Output the [x, y] coordinate of the center of the cell containing the given text.  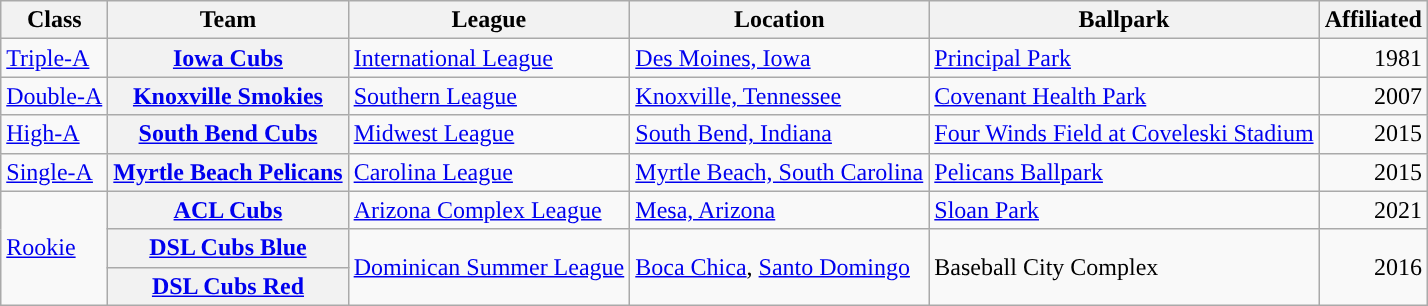
Southern League [489, 96]
Pelicans Ballpark [1124, 172]
1981 [1373, 58]
Class [54, 20]
Triple-A [54, 58]
DSL Cubs Red [228, 286]
Covenant Health Park [1124, 96]
ACL Cubs [228, 210]
Single-A [54, 172]
DSL Cubs Blue [228, 248]
Four Winds Field at Coveleski Stadium [1124, 134]
Double-A [54, 96]
South Bend, Indiana [780, 134]
High-A [54, 134]
League [489, 20]
Carolina League [489, 172]
Location [780, 20]
Knoxville, Tennessee [780, 96]
2007 [1373, 96]
Iowa Cubs [228, 58]
Myrtle Beach Pelicans [228, 172]
Ballpark [1124, 20]
Affiliated [1373, 20]
Sloan Park [1124, 210]
Mesa, Arizona [780, 210]
2021 [1373, 210]
South Bend Cubs [228, 134]
2016 [1373, 267]
Myrtle Beach, South Carolina [780, 172]
Rookie [54, 248]
Des Moines, Iowa [780, 58]
Boca Chica, Santo Domingo [780, 267]
Team [228, 20]
Baseball City Complex [1124, 267]
International League [489, 58]
Midwest League [489, 134]
Knoxville Smokies [228, 96]
Dominican Summer League [489, 267]
Arizona Complex League [489, 210]
Principal Park [1124, 58]
